Identify which cell holds the provided text, then report its [X, Y] central coordinate. 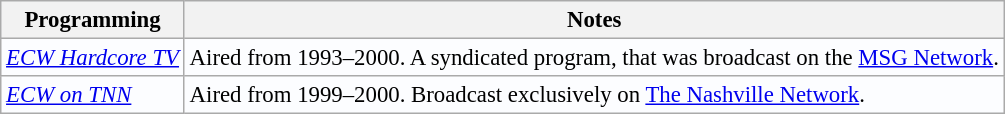
ECW Hardcore TV [93, 58]
ECW on TNN [93, 95]
Programming [93, 20]
Aired from 1999–2000. Broadcast exclusively on The Nashville Network. [594, 95]
Aired from 1993–2000. A syndicated program, that was broadcast on the MSG Network. [594, 58]
Notes [594, 20]
